Detect which cell encompasses the target text, then output its [x, y] center coordinate. 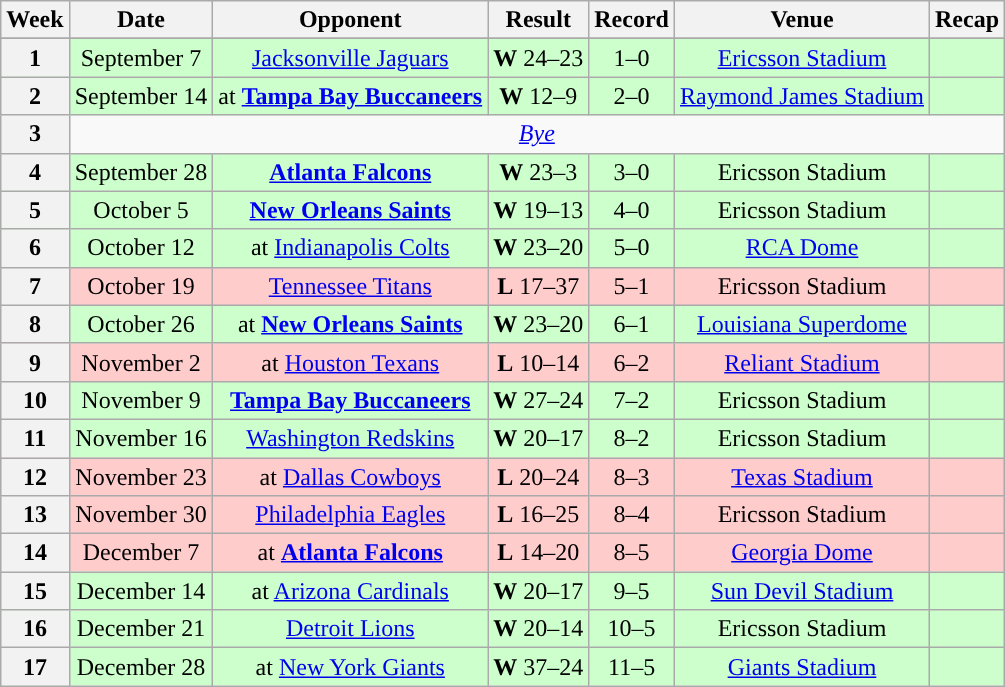
L 10–14 [538, 362]
December 14 [141, 591]
at Indianapolis Colts [350, 248]
2–0 [632, 96]
December 28 [141, 667]
Venue [802, 20]
11 [35, 438]
Jacksonville Jaguars [350, 58]
16 [35, 629]
W 23–3 [538, 172]
Atlanta Falcons [350, 172]
Tampa Bay Buccaneers [350, 400]
October 19 [141, 286]
8 [35, 324]
6 [35, 248]
Louisiana Superdome [802, 324]
17 [35, 667]
10–5 [632, 629]
December 7 [141, 553]
at New York Giants [350, 667]
L 20–24 [538, 477]
November 30 [141, 515]
W 12–9 [538, 96]
8–2 [632, 438]
W 27–24 [538, 400]
3–0 [632, 172]
October 26 [141, 324]
Week [35, 20]
Raymond James Stadium [802, 96]
October 12 [141, 248]
at New Orleans Saints [350, 324]
Philadelphia Eagles [350, 515]
8–5 [632, 553]
Result [538, 20]
September 28 [141, 172]
November 16 [141, 438]
9–5 [632, 591]
November 23 [141, 477]
November 9 [141, 400]
Opponent [350, 20]
at Houston Texans [350, 362]
Detroit Lions [350, 629]
7–2 [632, 400]
3 [35, 134]
L 17–37 [538, 286]
10 [35, 400]
12 [35, 477]
4 [35, 172]
Record [632, 20]
4–0 [632, 210]
5–0 [632, 248]
15 [35, 591]
at Arizona Cardinals [350, 591]
8–3 [632, 477]
1–0 [632, 58]
Texas Stadium [802, 477]
Giants Stadium [802, 667]
W 37–24 [538, 667]
at Atlanta Falcons [350, 553]
RCA Dome [802, 248]
L 14–20 [538, 553]
11–5 [632, 667]
Date [141, 20]
W 24–23 [538, 58]
5–1 [632, 286]
Sun Devil Stadium [802, 591]
7 [35, 286]
Georgia Dome [802, 553]
New Orleans Saints [350, 210]
6–1 [632, 324]
L 16–25 [538, 515]
at Dallas Cowboys [350, 477]
2 [35, 96]
8–4 [632, 515]
Reliant Stadium [802, 362]
14 [35, 553]
Tennessee Titans [350, 286]
W 19–13 [538, 210]
6–2 [632, 362]
5 [35, 210]
December 21 [141, 629]
Recap [968, 20]
Bye [536, 134]
at Tampa Bay Buccaneers [350, 96]
9 [35, 362]
13 [35, 515]
November 2 [141, 362]
W 20–14 [538, 629]
September 14 [141, 96]
1 [35, 58]
September 7 [141, 58]
Washington Redskins [350, 438]
October 5 [141, 210]
